Extract the [X, Y] coordinate from the center of the cell holding the provided text.  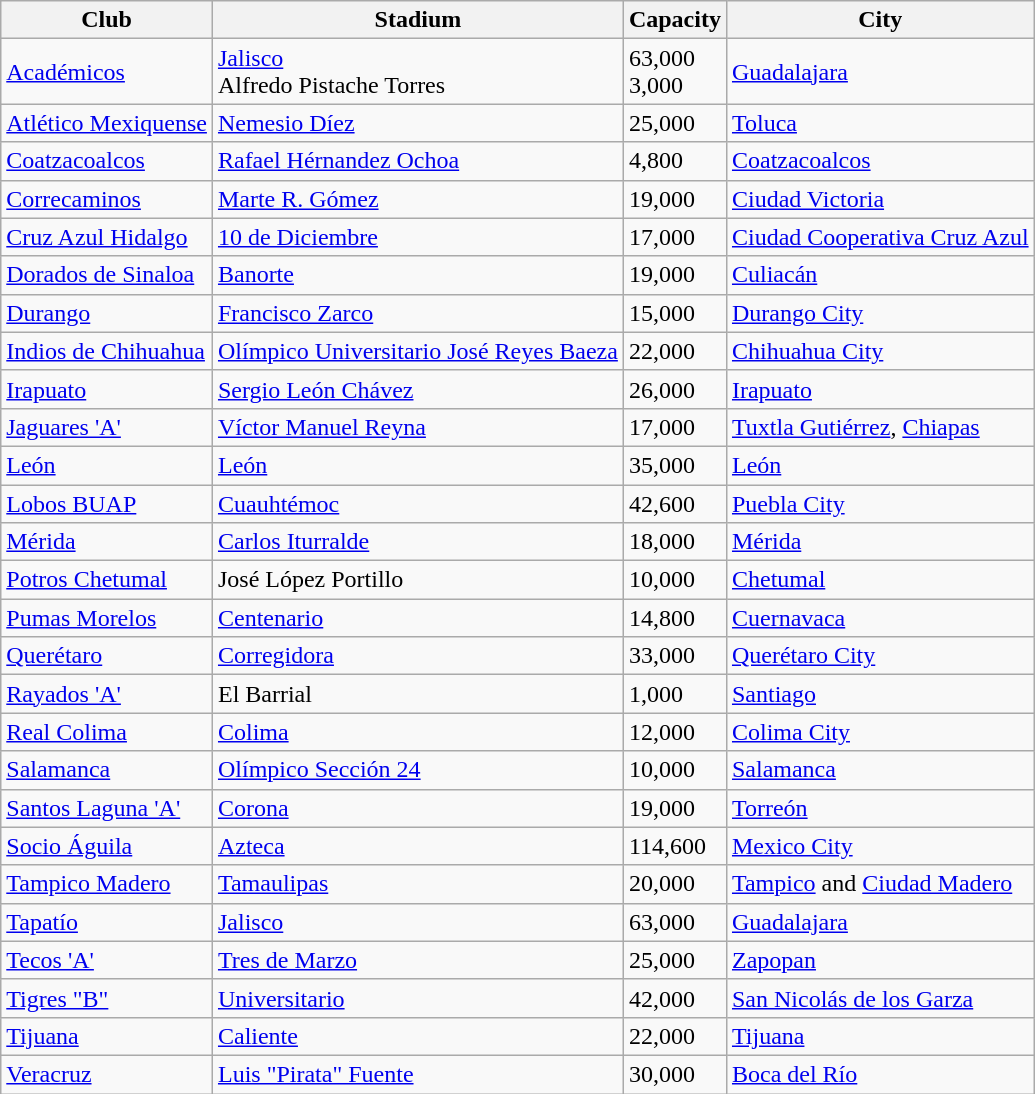
Nemesio Díez [418, 123]
30,000 [674, 1074]
Dorados de Sinaloa [107, 275]
Jaguares 'A' [107, 427]
Atlético Mexiquense [107, 123]
Culiacán [880, 275]
Cuernavaca [880, 618]
Stadium [418, 20]
Querétaro City [880, 656]
Chihuahua City [880, 351]
Pumas Morelos [107, 618]
Boca del Río [880, 1074]
José López Portillo [418, 580]
Club [107, 20]
Durango [107, 313]
20,000 [674, 884]
Cruz Azul Hidalgo [107, 237]
Toluca [880, 123]
1,000 [674, 694]
JaliscoAlfredo Pistache Torres [418, 72]
Puebla City [880, 503]
San Nicolás de los Garza [880, 998]
Tuxtla Gutiérrez, Chiapas [880, 427]
Banorte [418, 275]
33,000 [674, 656]
Querétaro [107, 656]
Corona [418, 808]
Correcaminos [107, 199]
Jalisco [418, 922]
El Barrial [418, 694]
Lobos BUAP [107, 503]
Olímpico Universitario José Reyes Baeza [418, 351]
Capacity [674, 20]
Tecos 'A' [107, 960]
Mexico City [880, 846]
14,800 [674, 618]
Víctor Manuel Reyna [418, 427]
Tampico Madero [107, 884]
Sergio León Chávez [418, 389]
Marte R. Gómez [418, 199]
Torreón [880, 808]
Rafael Hérnandez Ochoa [418, 161]
Zapopan [880, 960]
Tapatío [107, 922]
Ciudad Cooperativa Cruz Azul [880, 237]
Tigres "B" [107, 998]
Azteca [418, 846]
12,000 [674, 732]
Universitario [418, 998]
Centenario [418, 618]
Rayados 'A' [107, 694]
Cuauhtémoc [418, 503]
Colima [418, 732]
10 de Diciembre [418, 237]
42,600 [674, 503]
4,800 [674, 161]
Francisco Zarco [418, 313]
Santos Laguna 'A' [107, 808]
Real Colima [107, 732]
Indios de Chihuahua [107, 351]
Santiago [880, 694]
Tres de Marzo [418, 960]
35,000 [674, 465]
Corregidora [418, 656]
Veracruz [107, 1074]
15,000 [674, 313]
18,000 [674, 542]
Tampico and Ciudad Madero [880, 884]
63,000 [674, 922]
114,600 [674, 846]
42,000 [674, 998]
Chetumal [880, 580]
63,0003,000 [674, 72]
Colima City [880, 732]
City [880, 20]
Caliente [418, 1036]
Potros Chetumal [107, 580]
Olímpico Sección 24 [418, 770]
26,000 [674, 389]
Académicos [107, 72]
Luis "Pirata" Fuente [418, 1074]
Socio Águila [107, 846]
Durango City [880, 313]
Ciudad Victoria [880, 199]
Tamaulipas [418, 884]
Carlos Iturralde [418, 542]
